Return the [X, Y] coordinate for the center point of the cell that contains the specified text.  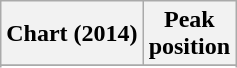
Chart (2014) [72, 34]
Peakposition [189, 34]
